From the cell containing the given text, extract its center point as (x, y) coordinate. 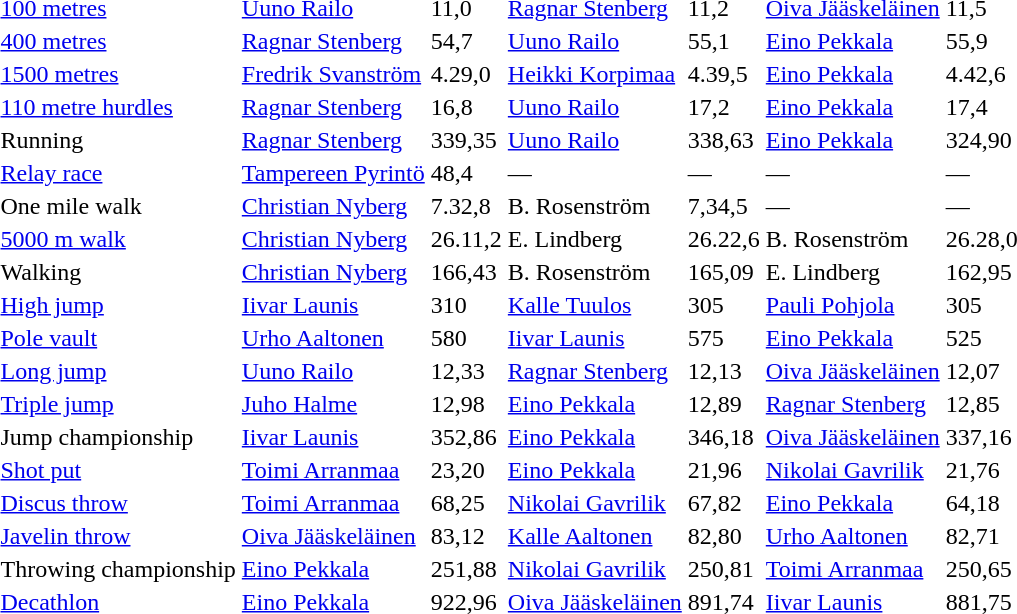
12,98 (466, 404)
Kalle Tuulos (594, 305)
7,34,5 (724, 206)
82,80 (724, 536)
54,7 (466, 41)
Kalle Aaltonen (594, 536)
165,09 (724, 272)
12,13 (724, 371)
346,18 (724, 437)
17,2 (724, 107)
166,43 (466, 272)
Heikki Korpimaa (594, 74)
338,63 (724, 140)
575 (724, 338)
67,82 (724, 503)
26.22,6 (724, 239)
251,88 (466, 569)
12,89 (724, 404)
Tampereen Pyrintö (333, 173)
48,4 (466, 173)
580 (466, 338)
26.11,2 (466, 239)
23,20 (466, 470)
Pauli Pohjola (852, 305)
7.32,8 (466, 206)
68,25 (466, 503)
352,86 (466, 437)
55,1 (724, 41)
Fredrik Svanström (333, 74)
16,8 (466, 107)
83,12 (466, 536)
339,35 (466, 140)
305 (724, 305)
Juho Halme (333, 404)
4.29,0 (466, 74)
250,81 (724, 569)
21,96 (724, 470)
4.39,5 (724, 74)
12,33 (466, 371)
310 (466, 305)
